Provide the (X, Y) coordinate of the cell's center where the given text is located.  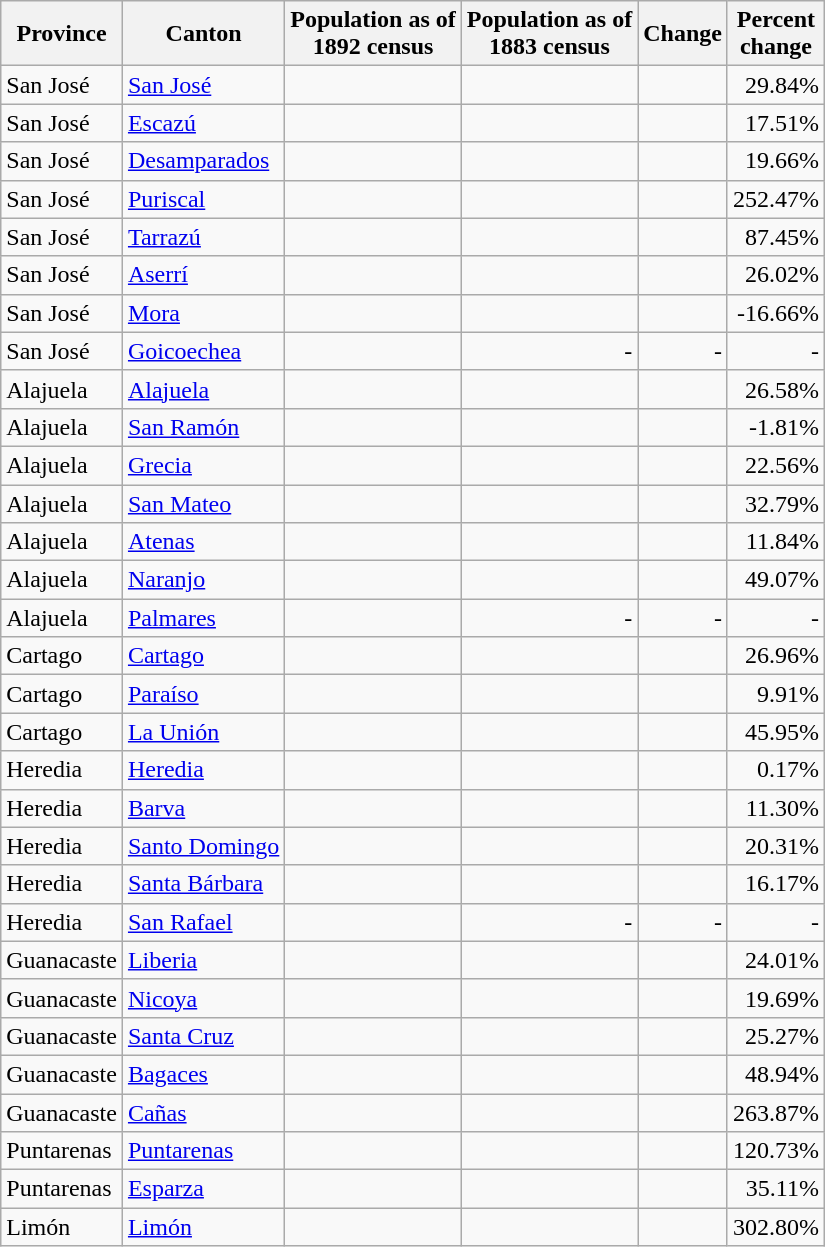
24.01% (776, 960)
Barva (203, 808)
San Ramón (203, 427)
Tarrazú (203, 237)
La Unión (203, 732)
Puriscal (203, 199)
22.56% (776, 465)
9.91% (776, 694)
Escazú (203, 123)
20.31% (776, 846)
19.69% (776, 998)
Bagaces (203, 1074)
Naranjo (203, 580)
0.17% (776, 770)
49.07% (776, 580)
Population as of1892 census (373, 34)
29.84% (776, 85)
Goicoechea (203, 351)
19.66% (776, 161)
-1.81% (776, 427)
11.84% (776, 542)
32.79% (776, 503)
Percentchange (776, 34)
Desamparados (203, 161)
Province (62, 34)
Paraíso (203, 694)
Canton (203, 34)
Santo Domingo (203, 846)
Atenas (203, 542)
35.11% (776, 1189)
Liberia (203, 960)
26.02% (776, 275)
Santa Cruz (203, 1036)
16.17% (776, 884)
Mora (203, 313)
Nicoya (203, 998)
Grecia (203, 465)
San Rafael (203, 922)
302.80% (776, 1227)
Esparza (203, 1189)
11.30% (776, 808)
263.87% (776, 1113)
87.45% (776, 237)
Change (683, 34)
17.51% (776, 123)
Santa Bárbara (203, 884)
26.58% (776, 389)
26.96% (776, 656)
25.27% (776, 1036)
252.47% (776, 199)
45.95% (776, 732)
-16.66% (776, 313)
48.94% (776, 1074)
Cañas (203, 1113)
Population as of1883 census (549, 34)
Aserrí (203, 275)
Palmares (203, 618)
San Mateo (203, 503)
120.73% (776, 1151)
